Return the (X, Y) coordinate for the center point of the cell that contains the specified text.  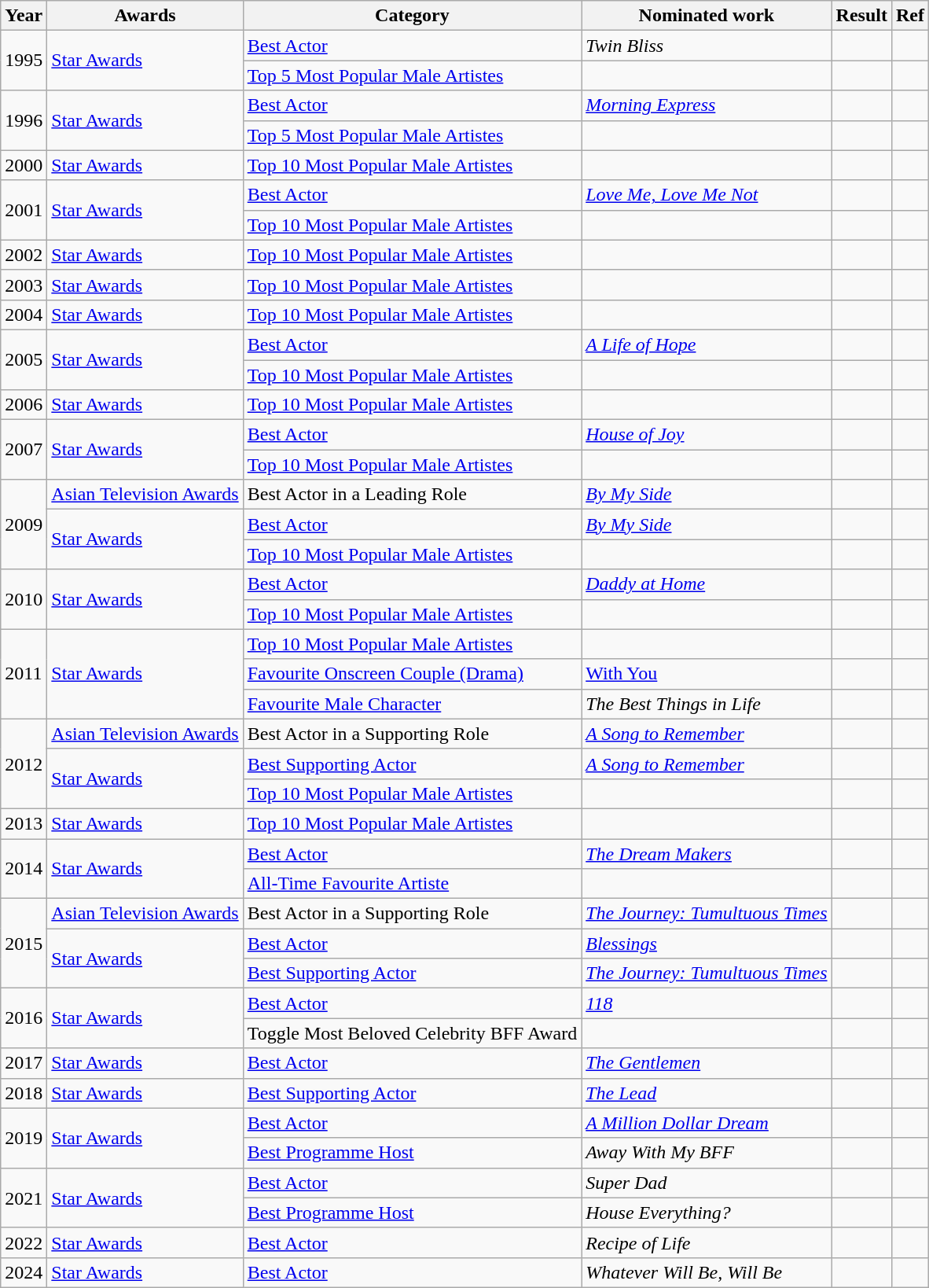
2010 (24, 599)
2024 (24, 1272)
2022 (24, 1242)
2000 (24, 165)
Toggle Most Beloved Celebrity BFF Award (412, 1033)
2019 (24, 1138)
With You (707, 674)
The Gentlemen (707, 1063)
The Best Things in Life (707, 704)
2012 (24, 764)
2016 (24, 1018)
118 (707, 1003)
House of Joy (707, 435)
Away With My BFF (707, 1153)
2018 (24, 1093)
2002 (24, 255)
Category (412, 16)
Whatever Will Be, Will Be (707, 1272)
All-Time Favourite Artiste (412, 884)
2009 (24, 524)
2007 (24, 450)
A Life of Hope (707, 344)
2006 (24, 405)
1995 (24, 61)
Favourite Male Character (412, 704)
Twin Bliss (707, 46)
2001 (24, 210)
2017 (24, 1063)
1996 (24, 120)
The Lead (707, 1093)
Result (861, 16)
Year (24, 16)
Favourite Onscreen Couple (Drama) (412, 674)
Super Dad (707, 1183)
A Million Dollar Dream (707, 1123)
Ref (910, 16)
2003 (24, 285)
Best Actor in a Leading Role (412, 495)
2011 (24, 674)
2021 (24, 1198)
2014 (24, 868)
2013 (24, 823)
The Dream Makers (707, 853)
2005 (24, 359)
2004 (24, 315)
Nominated work (707, 16)
2015 (24, 944)
Recipe of Life (707, 1242)
Blessings (707, 944)
House Everything? (707, 1213)
Daddy at Home (707, 584)
Morning Express (707, 105)
Awards (145, 16)
Love Me, Love Me Not (707, 195)
